For the text-containing cell, return its midpoint in (X, Y) coordinate format. 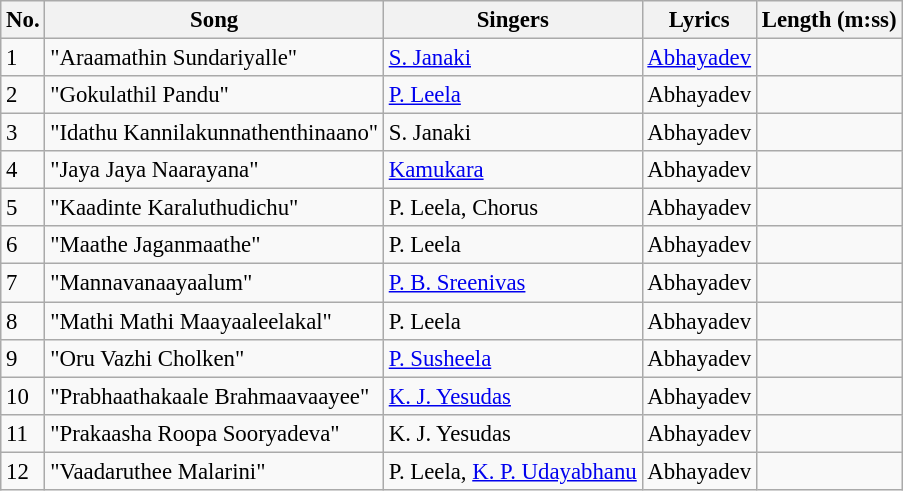
P. B. Sreenivas (512, 283)
"Prakaasha Roopa Sooryadeva" (214, 433)
"Araamathin Sundariyalle" (214, 58)
6 (23, 245)
P. Leela, K. P. Udayabhanu (512, 471)
"Maathe Jaganmaathe" (214, 245)
"Mannavanaayaalum" (214, 283)
11 (23, 433)
"Kaadinte Karaluthudichu" (214, 208)
Kamukara (512, 170)
P. Susheela (512, 358)
4 (23, 170)
P. Leela, Chorus (512, 208)
"Prabhaathakaale Brahmaavaayee" (214, 396)
"Gokulathil Pandu" (214, 95)
Song (214, 20)
"Jaya Jaya Naarayana" (214, 170)
"Idathu Kannilakunnathenthinaano" (214, 133)
8 (23, 321)
3 (23, 133)
12 (23, 471)
5 (23, 208)
9 (23, 358)
Lyrics (699, 20)
1 (23, 58)
"Mathi Mathi Maayaaleelakal" (214, 321)
"Oru Vazhi Cholken" (214, 358)
"Vaadaruthee Malarini" (214, 471)
10 (23, 396)
2 (23, 95)
Length (m:ss) (828, 20)
No. (23, 20)
Singers (512, 20)
7 (23, 283)
